Return [X, Y] of the center of cell containing provided text 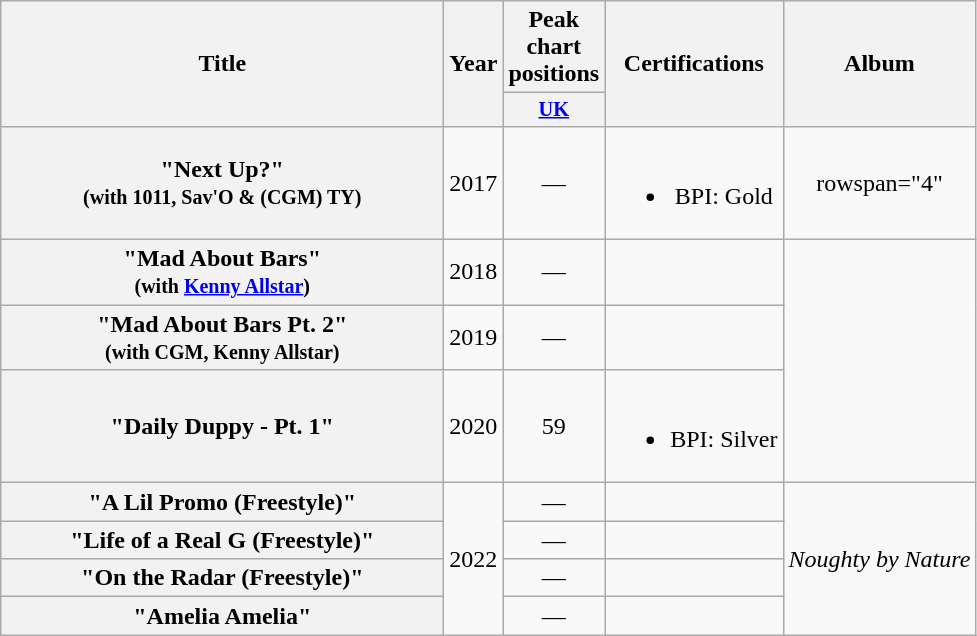
Year [474, 64]
BPI: Silver [694, 426]
"Mad About Bars Pt. 2"(with CGM, Kenny Allstar) [222, 338]
"Mad About Bars"(with Kenny Allstar) [222, 272]
"Life of a Real G (Freestyle)" [222, 540]
Title [222, 64]
2022 [474, 559]
Certifications [694, 64]
2020 [474, 426]
Album [880, 64]
"Amelia Amelia" [222, 616]
"On the Radar (Freestyle)" [222, 578]
BPI: Gold [694, 182]
"Next Up?"(with 1011, Sav'O & (CGM) TY) [222, 182]
59 [554, 426]
2017 [474, 182]
"Daily Duppy - Pt. 1" [222, 426]
Noughty by Nature [880, 559]
"A Lil Promo (Freestyle)" [222, 502]
2019 [474, 338]
2018 [474, 272]
Peak chart positions [554, 47]
rowspan="4" [880, 182]
UK [554, 110]
